Detect which cell encompasses the target text, then output its (X, Y) center coordinate. 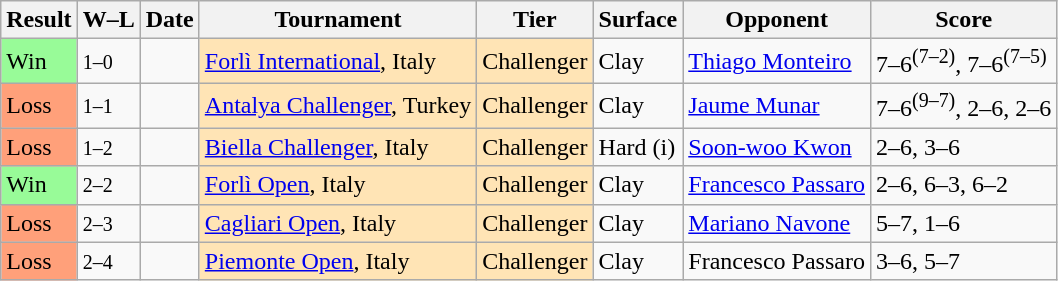
Piemonte Open, Italy (338, 261)
1–2 (108, 147)
Opponent (777, 20)
7–6(9–7), 2–6, 2–6 (963, 106)
2–6, 6–3, 6–2 (963, 185)
W–L (108, 20)
2–4 (108, 261)
Thiago Monteiro (777, 62)
Surface (638, 20)
2–3 (108, 223)
5–7, 1–6 (963, 223)
7–6(7–2), 7–6(7–5) (963, 62)
Tier (535, 20)
Tournament (338, 20)
Soon-woo Kwon (777, 147)
Forlì International, Italy (338, 62)
2–6, 3–6 (963, 147)
Hard (i) (638, 147)
2–2 (108, 185)
3–6, 5–7 (963, 261)
Mariano Navone (777, 223)
Jaume Munar (777, 106)
1–1 (108, 106)
Score (963, 20)
Antalya Challenger, Turkey (338, 106)
Date (170, 20)
Biella Challenger, Italy (338, 147)
Cagliari Open, Italy (338, 223)
Forlì Open, Italy (338, 185)
Result (39, 20)
1–0 (108, 62)
